Detect which cell encompasses the target text, then output its (X, Y) center coordinate. 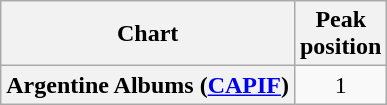
1 (340, 85)
Chart (148, 34)
Peakposition (340, 34)
Argentine Albums (CAPIF) (148, 85)
